For the text-containing cell, return its midpoint in [x, y] coordinate format. 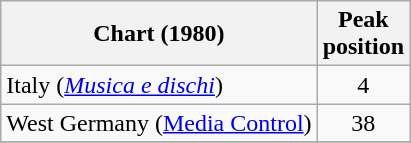
Peakposition [363, 34]
West Germany (Media Control) [159, 123]
4 [363, 85]
Italy (Musica e dischi) [159, 85]
Chart (1980) [159, 34]
38 [363, 123]
